Scan for the cell matching the given text and deliver its [X, Y] coordinate at center. 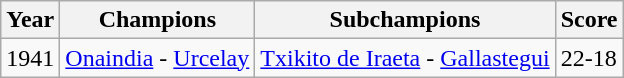
Champions [158, 20]
Subchampions [405, 20]
Onaindia - Urcelay [158, 58]
1941 [30, 58]
Year [30, 20]
Score [589, 20]
22-18 [589, 58]
Txikito de Iraeta - Gallastegui [405, 58]
